Locate the cell with the specified text and output its (x, y) center coordinate. 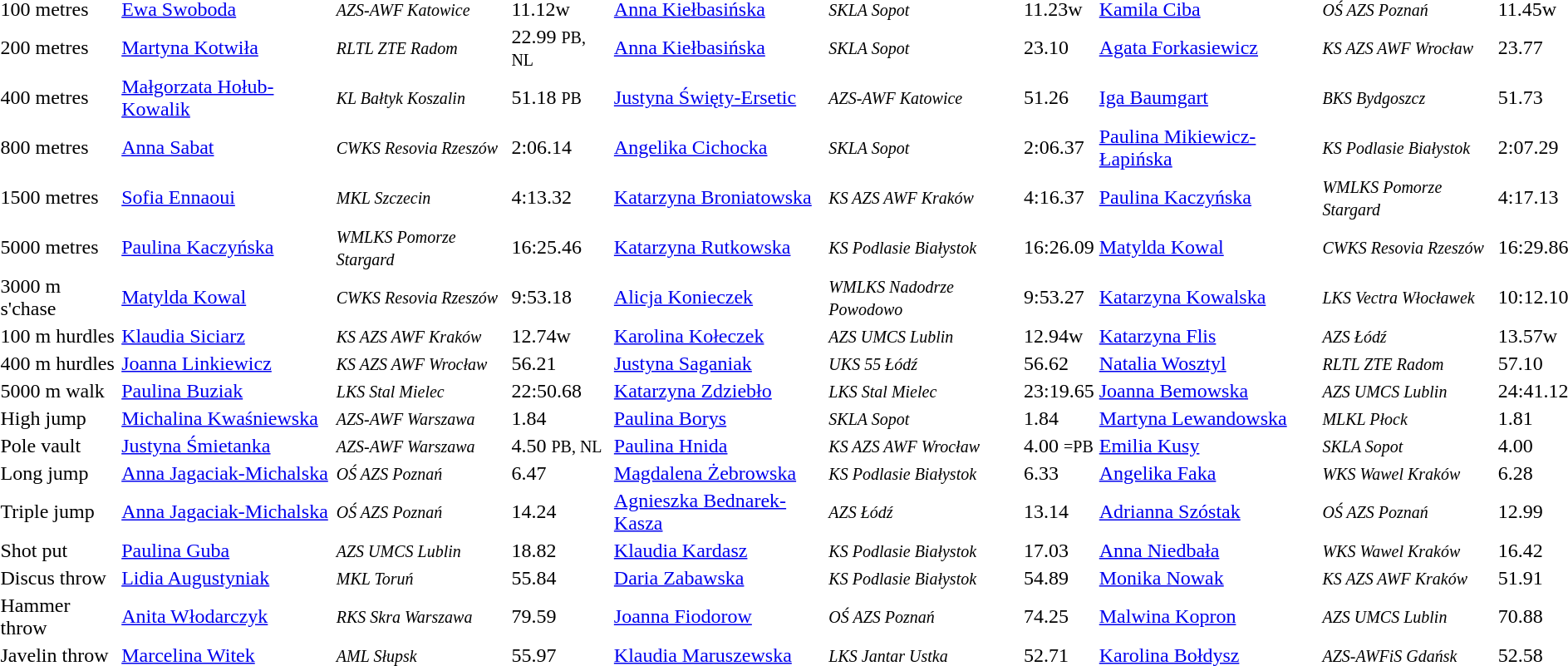
Paulina Buziak (227, 391)
Martyna Kotwiła (227, 48)
Paulina Guba (227, 550)
2:06.14 (560, 148)
Paulina Hnida (719, 446)
Katarzyna Flis (1208, 336)
Joanna Bemowska (1208, 391)
Katarzyna Zdziebło (719, 391)
Katarzyna Kowalska (1208, 298)
18.82 (560, 550)
Karolina Kołeczek (719, 336)
MLKL Płock (1408, 418)
51.18 PB (560, 98)
6.47 (560, 473)
56.21 (560, 363)
Anna Niedbała (1208, 550)
51.26 (1059, 98)
Monika Nowak (1208, 578)
17.03 (1059, 550)
4:16.37 (1059, 198)
Lidia Augustyniak (227, 578)
Magdalena Żebrowska (719, 473)
Joanna Fiodorow (719, 617)
55.84 (560, 578)
Katarzyna Rutkowska (719, 248)
Justyna Saganiak (719, 363)
Paulina Borys (719, 418)
Anna Kiełbasińska (719, 48)
4.00 =PB (1059, 446)
Sofia Ennaoui (227, 198)
AZS-AWF Katowice (924, 98)
Paulina Mikiewicz-Łapińska (1208, 148)
Daria Zabawska (719, 578)
KL Bałtyk Koszalin (421, 98)
23:19.65 (1059, 391)
Iga Baumgart (1208, 98)
Alicja Konieczek (719, 298)
9:53.27 (1059, 298)
Agata Forkasiewicz (1208, 48)
Małgorzata Hołub-Kowalik (227, 98)
13.14 (1059, 512)
74.25 (1059, 617)
Malwina Kopron (1208, 617)
12.74w (560, 336)
2:06.37 (1059, 148)
9:53.18 (560, 298)
12.94w (1059, 336)
23.10 (1059, 48)
14.24 (560, 512)
Agnieszka Bednarek-Kasza (719, 512)
Michalina Kwaśniewska (227, 418)
56.62 (1059, 363)
Anna Sabat (227, 148)
Klaudia Kardasz (719, 550)
MKL Szczecin (421, 198)
79.59 (560, 617)
Anita Włodarczyk (227, 617)
WMLKS Nadodrze Powodowo (924, 298)
Justyna Święty-Ersetic (719, 98)
22.99 PB, NL (560, 48)
Natalia Wosztyl (1208, 363)
Angelika Cichocka (719, 148)
UKS 55 Łódź (924, 363)
MKL Toruń (421, 578)
Angelika Faka (1208, 473)
Emilia Kusy (1208, 446)
Klaudia Siciarz (227, 336)
LKS Vectra Włocławek (1408, 298)
BKS Bydgoszcz (1408, 98)
4.50 PB, NL (560, 446)
16:25.46 (560, 248)
Justyna Śmietanka (227, 446)
22:50.68 (560, 391)
Adrianna Szóstak (1208, 512)
54.89 (1059, 578)
6.33 (1059, 473)
Joanna Linkiewicz (227, 363)
Martyna Lewandowska (1208, 418)
RKS Skra Warszawa (421, 617)
4:13.32 (560, 198)
16:26.09 (1059, 248)
Katarzyna Broniatowska (719, 198)
